Search for the cell housing the specified text and yield its (x, y) center coordinate. 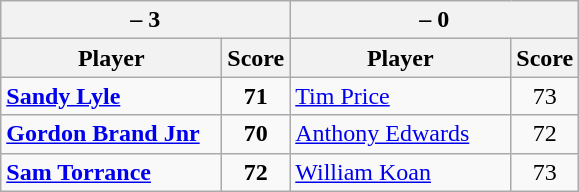
Sam Torrance (112, 172)
70 (256, 134)
Gordon Brand Jnr (112, 134)
71 (256, 96)
William Koan (400, 172)
– 0 (434, 20)
Tim Price (400, 96)
– 3 (146, 20)
Anthony Edwards (400, 134)
Sandy Lyle (112, 96)
